Find where the given text appears and provide that cell's center as (X, Y) coordinate. 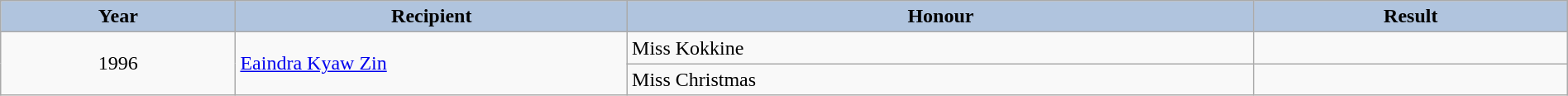
Miss Christmas (941, 79)
Result (1411, 17)
Recipient (432, 17)
1996 (118, 64)
Eaindra Kyaw Zin (432, 64)
Year (118, 17)
Miss Kokkine (941, 48)
Honour (941, 17)
